Provide the [x, y] coordinate of the cell's center where the given text is located.  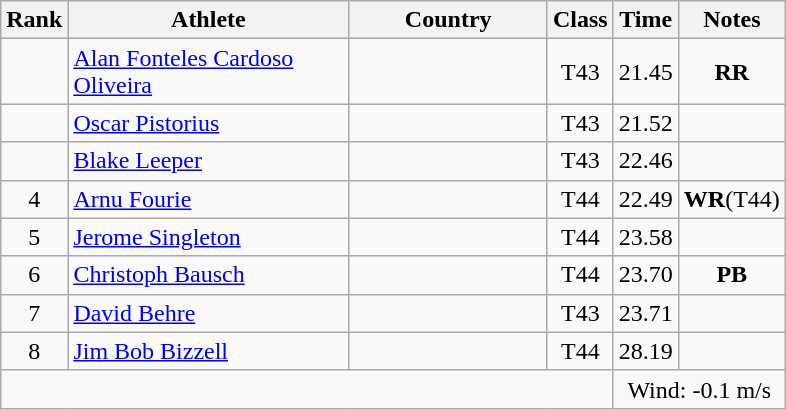
23.71 [646, 313]
22.46 [646, 161]
23.70 [646, 275]
28.19 [646, 351]
7 [34, 313]
Time [646, 20]
4 [34, 199]
Rank [34, 20]
5 [34, 237]
6 [34, 275]
22.49 [646, 199]
PB [732, 275]
Alan Fonteles Cardoso Oliveira [208, 72]
Notes [732, 20]
Athlete [208, 20]
WR(T44) [732, 199]
23.58 [646, 237]
Oscar Pistorius [208, 123]
Country [448, 20]
Class [580, 20]
RR [732, 72]
21.45 [646, 72]
8 [34, 351]
21.52 [646, 123]
Christoph Bausch [208, 275]
David Behre [208, 313]
Jerome Singleton [208, 237]
Arnu Fourie [208, 199]
Blake Leeper [208, 161]
Wind: -0.1 m/s [699, 389]
Jim Bob Bizzell [208, 351]
